Capture the cell that displays the provided text and extract its (x, y) central coordinate. 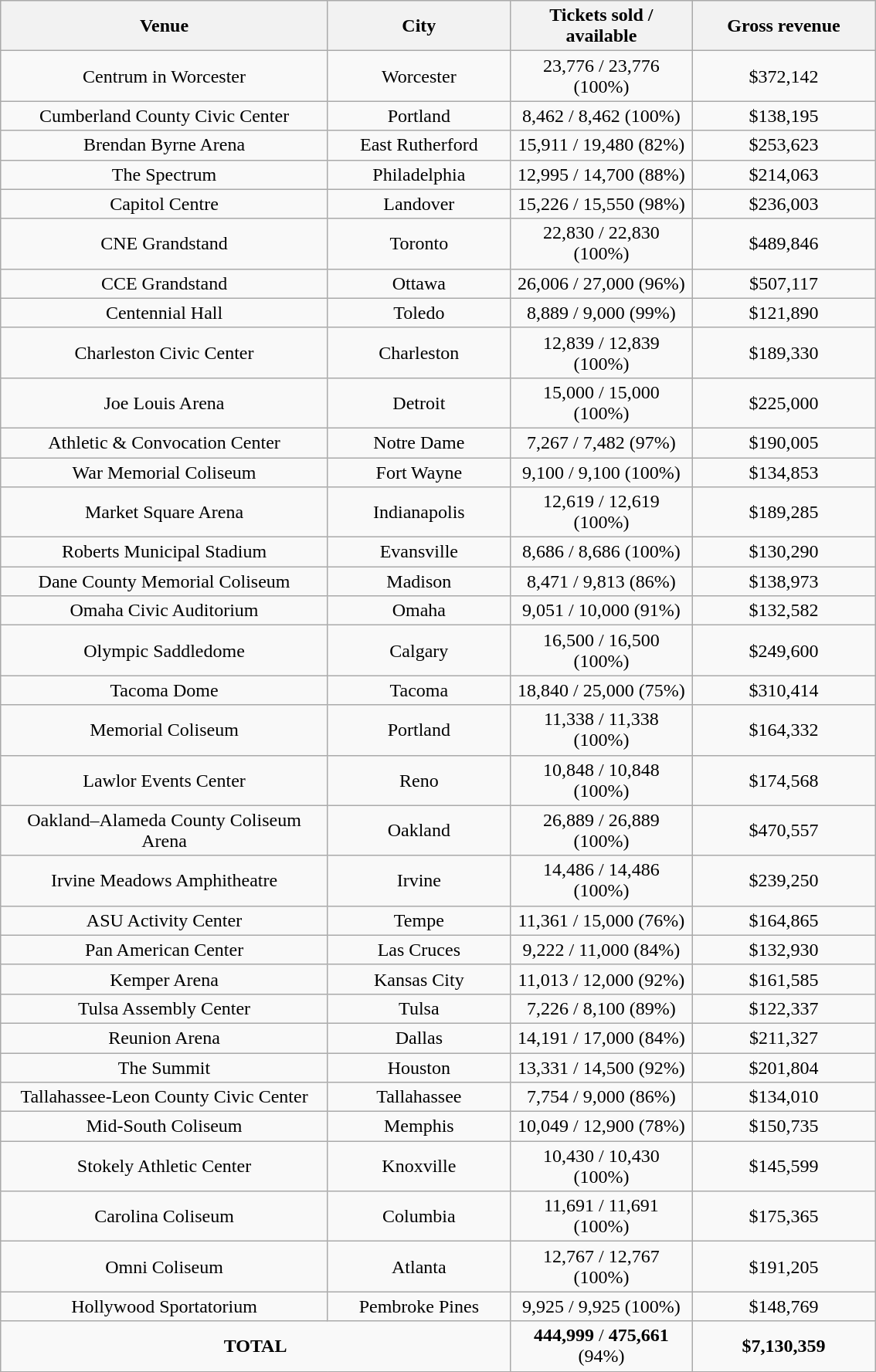
Tallahassee-Leon County Civic Center (165, 1097)
Omni Coliseum (165, 1266)
11,013 / 12,000 (92%) (601, 979)
10,848 / 10,848 (100%) (601, 780)
City (419, 26)
Lawlor Events Center (165, 780)
Worcester (419, 76)
Charleston Civic Center (165, 352)
Indianapolis (419, 513)
$214,063 (783, 174)
Detroit (419, 403)
CCE Grandstand (165, 283)
8,471 / 9,813 (86%) (601, 581)
$253,623 (783, 145)
15,226 / 15,550 (98%) (601, 204)
12,767 / 12,767 (100%) (601, 1266)
Joe Louis Arena (165, 403)
$130,290 (783, 552)
$190,005 (783, 442)
12,619 / 12,619 (100%) (601, 513)
The Spectrum (165, 174)
26,889 / 26,889 (100%) (601, 831)
Calgary (419, 650)
$310,414 (783, 690)
Charleston (419, 352)
12,995 / 14,700 (88%) (601, 174)
444,999 / 475,661 (94%) (601, 1347)
$148,769 (783, 1306)
$201,804 (783, 1068)
$189,330 (783, 352)
$164,865 (783, 920)
14,191 / 17,000 (84%) (601, 1038)
9,925 / 9,925 (100%) (601, 1306)
TOTAL (256, 1347)
Tickets sold / available (601, 26)
$249,600 (783, 650)
Oakland–Alameda County Coliseum Arena (165, 831)
Reunion Arena (165, 1038)
The Summit (165, 1068)
CNE Grandstand (165, 244)
11,361 / 15,000 (76%) (601, 920)
$132,930 (783, 950)
Memphis (419, 1126)
15,911 / 19,480 (82%) (601, 145)
Hollywood Sportatorium (165, 1306)
$507,117 (783, 283)
Tacoma Dome (165, 690)
Pembroke Pines (419, 1306)
Kemper Arena (165, 979)
Tempe (419, 920)
8,686 / 8,686 (100%) (601, 552)
ASU Activity Center (165, 920)
$134,010 (783, 1097)
Market Square Arena (165, 513)
Toronto (419, 244)
Omaha Civic Auditorium (165, 611)
$122,337 (783, 1008)
10,049 / 12,900 (78%) (601, 1126)
10,430 / 10,430 (100%) (601, 1166)
East Rutherford (419, 145)
$138,195 (783, 116)
Omaha (419, 611)
Capitol Centre (165, 204)
15,000 / 15,000 (100%) (601, 403)
Knoxville (419, 1166)
Mid-South Coliseum (165, 1126)
26,006 / 27,000 (96%) (601, 283)
$470,557 (783, 831)
$489,846 (783, 244)
$164,332 (783, 730)
Stokely Athletic Center (165, 1166)
Toledo (419, 313)
Kansas City (419, 979)
War Memorial Coliseum (165, 472)
$175,365 (783, 1217)
Tallahassee (419, 1097)
Tacoma (419, 690)
Oakland (419, 831)
Notre Dame (419, 442)
Centrum in Worcester (165, 76)
Evansville (419, 552)
Landover (419, 204)
$161,585 (783, 979)
$145,599 (783, 1166)
16,500 / 16,500 (100%) (601, 650)
8,889 / 9,000 (99%) (601, 313)
7,267 / 7,482 (97%) (601, 442)
Atlanta (419, 1266)
Roberts Municipal Stadium (165, 552)
9,222 / 11,000 (84%) (601, 950)
Las Cruces (419, 950)
$211,327 (783, 1038)
Memorial Coliseum (165, 730)
8,462 / 8,462 (100%) (601, 116)
Reno (419, 780)
Centennial Hall (165, 313)
$239,250 (783, 880)
Brendan Byrne Arena (165, 145)
$225,000 (783, 403)
7,754 / 9,000 (86%) (601, 1097)
$150,735 (783, 1126)
9,051 / 10,000 (91%) (601, 611)
Gross revenue (783, 26)
$134,853 (783, 472)
Philadelphia (419, 174)
Dallas (419, 1038)
$7,130,359 (783, 1347)
Madison (419, 581)
Cumberland County Civic Center (165, 116)
$121,890 (783, 313)
Carolina Coliseum (165, 1217)
$132,582 (783, 611)
Athletic & Convocation Center (165, 442)
$189,285 (783, 513)
13,331 / 14,500 (92%) (601, 1068)
Fort Wayne (419, 472)
Irvine Meadows Amphitheatre (165, 880)
18,840 / 25,000 (75%) (601, 690)
$138,973 (783, 581)
Ottawa (419, 283)
9,100 / 9,100 (100%) (601, 472)
Tulsa (419, 1008)
Tulsa Assembly Center (165, 1008)
Venue (165, 26)
23,776 / 23,776 (100%) (601, 76)
12,839 / 12,839 (100%) (601, 352)
22,830 / 22,830 (100%) (601, 244)
7,226 / 8,100 (89%) (601, 1008)
14,486 / 14,486 (100%) (601, 880)
11,338 / 11,338 (100%) (601, 730)
$191,205 (783, 1266)
$372,142 (783, 76)
Pan American Center (165, 950)
11,691 / 11,691 (100%) (601, 1217)
Columbia (419, 1217)
Olympic Saddledome (165, 650)
Irvine (419, 880)
Houston (419, 1068)
$174,568 (783, 780)
$236,003 (783, 204)
Dane County Memorial Coliseum (165, 581)
